From the cell containing the given text, extract its center point as (X, Y) coordinate. 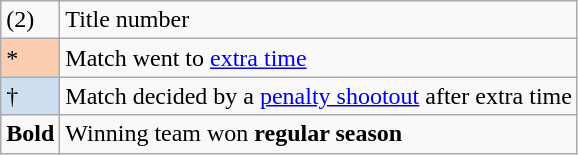
† (30, 96)
Title number (319, 20)
(2) (30, 20)
* (30, 58)
Winning team won regular season (319, 134)
Bold (30, 134)
Match went to extra time (319, 58)
Match decided by a penalty shootout after extra time (319, 96)
